Provide the [x, y] coordinate of the cell's center where the given text is located.  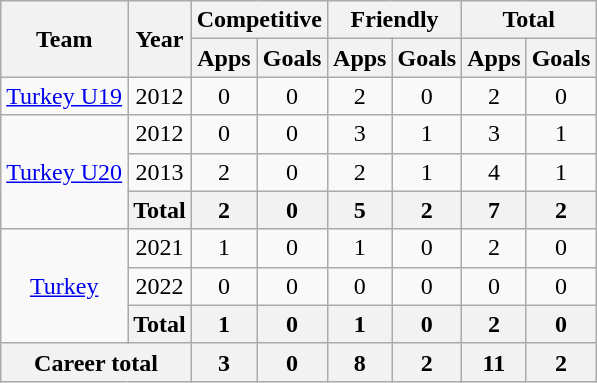
Year [160, 39]
Competitive [259, 20]
2013 [160, 172]
4 [494, 172]
Turkey U20 [64, 172]
2021 [160, 248]
Turkey U19 [64, 96]
Career total [96, 362]
7 [494, 210]
Team [64, 39]
Turkey [64, 286]
8 [360, 362]
Friendly [395, 20]
11 [494, 362]
2022 [160, 286]
5 [360, 210]
